Determine the (X, Y) coordinate at the center of the cell enclosing the given text.  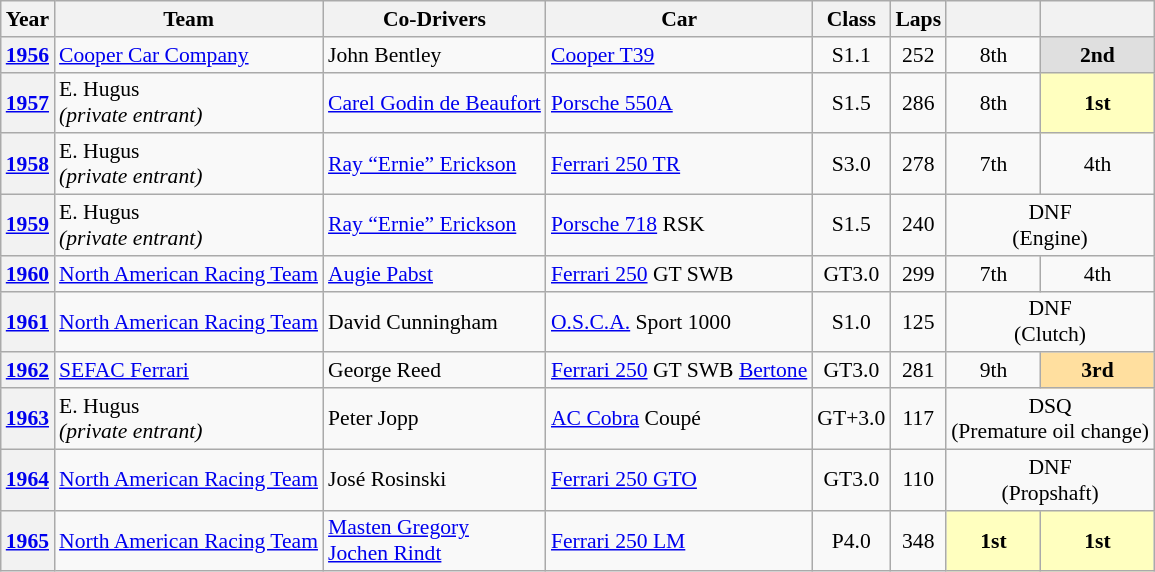
David Cunningham (434, 322)
1961 (28, 322)
117 (918, 418)
1962 (28, 371)
Laps (918, 19)
Co-Drivers (434, 19)
S1.0 (851, 322)
1959 (28, 226)
2nd (1098, 55)
Ferrari 250 GT SWB (679, 274)
Porsche 718 RSK (679, 226)
Car (679, 19)
Ferrari 250 LM (679, 540)
Cooper T39 (679, 55)
3rd (1098, 371)
Cooper Car Company (188, 55)
299 (918, 274)
1958 (28, 164)
P4.0 (851, 540)
S1.1 (851, 55)
O.S.C.A. Sport 1000 (679, 322)
110 (918, 480)
Carel Godin de Beaufort (434, 102)
252 (918, 55)
Team (188, 19)
278 (918, 164)
DNF(Clutch) (1050, 322)
Year (28, 19)
Ferrari 250 TR (679, 164)
281 (918, 371)
Augie Pabst (434, 274)
348 (918, 540)
SEFAC Ferrari (188, 371)
1957 (28, 102)
Porsche 550A (679, 102)
1963 (28, 418)
S3.0 (851, 164)
AC Cobra Coupé (679, 418)
José Rosinski (434, 480)
George Reed (434, 371)
240 (918, 226)
286 (918, 102)
1965 (28, 540)
125 (918, 322)
DSQ(Premature oil change) (1050, 418)
Peter Jopp (434, 418)
Ferrari 250 GT SWB Bertone (679, 371)
DNF(Propshaft) (1050, 480)
1964 (28, 480)
Masten Gregory Jochen Rindt (434, 540)
Ferrari 250 GTO (679, 480)
1960 (28, 274)
1956 (28, 55)
GT+3.0 (851, 418)
John Bentley (434, 55)
9th (994, 371)
DNF(Engine) (1050, 226)
Class (851, 19)
